Scan for the cell matching the given text and deliver its [x, y] coordinate at center. 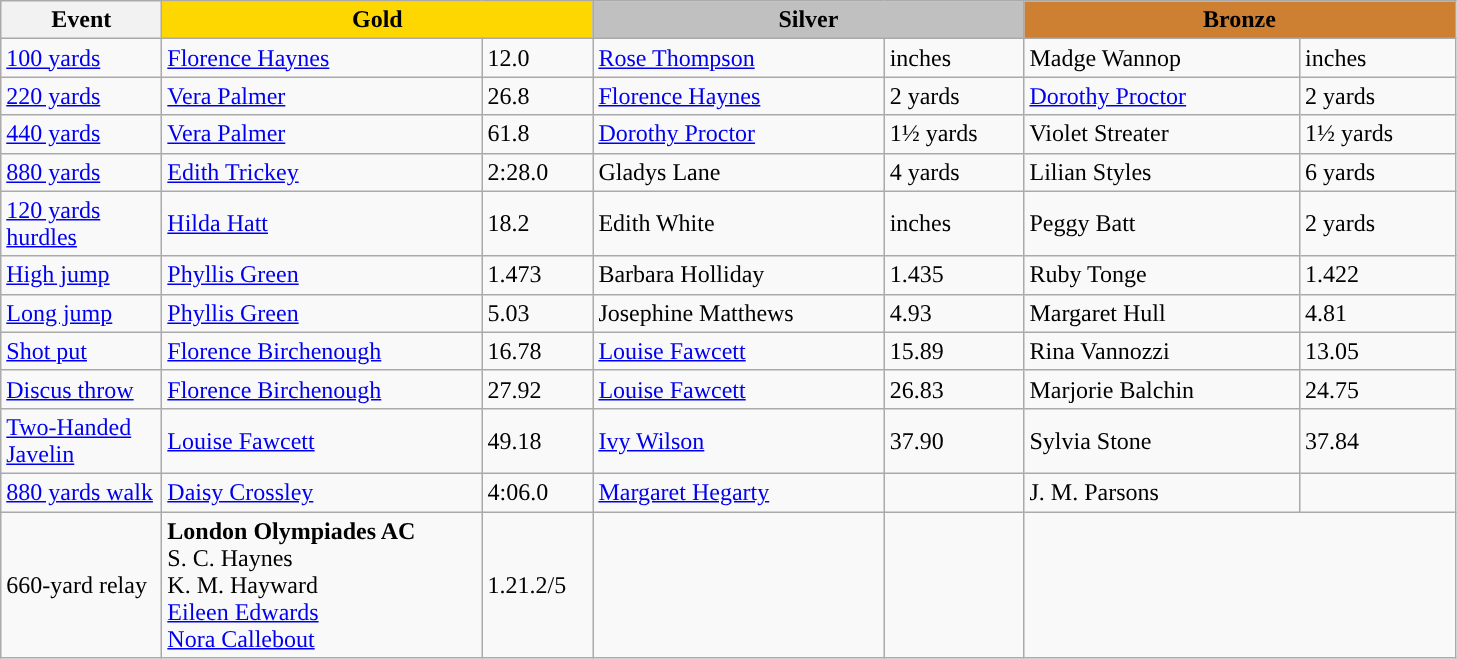
220 yards [82, 96]
Barbara Holliday [738, 275]
Shot put [82, 351]
Violet Streater [1162, 134]
Event [82, 20]
880 yards walk [82, 492]
2:28.0 [538, 172]
Hilda Hatt [322, 224]
Silver [808, 20]
120 yards hurdles [82, 224]
Ruby Tonge [1162, 275]
5.03 [538, 313]
18.2 [538, 224]
12.0 [538, 58]
26.8 [538, 96]
4.81 [1378, 313]
Discus throw [82, 389]
880 yards [82, 172]
6 yards [1378, 172]
1.435 [954, 275]
37.90 [954, 440]
Two-Handed Javelin [82, 440]
Josephine Matthews [738, 313]
Margaret Hull [1162, 313]
Margaret Hegarty [738, 492]
660-yard relay [82, 585]
Long jump [82, 313]
27.92 [538, 389]
Rina Vannozzi [1162, 351]
Lilian Styles [1162, 172]
4 yards [954, 172]
Ivy Wilson [738, 440]
16.78 [538, 351]
61.8 [538, 134]
Madge Wannop [1162, 58]
24.75 [1378, 389]
13.05 [1378, 351]
1.422 [1378, 275]
37.84 [1378, 440]
Marjorie Balchin [1162, 389]
4.93 [954, 313]
Rose Thompson [738, 58]
London Olympiades ACS. C. HaynesK. M. HaywardEileen EdwardsNora Callebout [322, 585]
1.473 [538, 275]
4:06.0 [538, 492]
49.18 [538, 440]
Edith Trickey [322, 172]
1.21.2/5 [538, 585]
Gold [378, 20]
Peggy Batt [1162, 224]
Bronze [1240, 20]
26.83 [954, 389]
Daisy Crossley [322, 492]
100 yards [82, 58]
J. M. Parsons [1162, 492]
High jump [82, 275]
440 yards [82, 134]
15.89 [954, 351]
Edith White [738, 224]
Gladys Lane [738, 172]
Sylvia Stone [1162, 440]
